Pinpoint the cell where the given text exists, returning its [X, Y] midpoint coordinate. 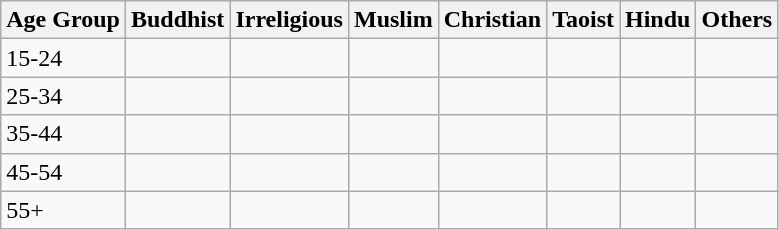
Age Group [64, 20]
Irreligious [290, 20]
Others [737, 20]
45-54 [64, 172]
15-24 [64, 58]
Hindu [658, 20]
Buddhist [177, 20]
Christian [492, 20]
25-34 [64, 96]
Muslim [393, 20]
35-44 [64, 134]
Taoist [584, 20]
55+ [64, 210]
